Search for the cell housing the specified text and yield its [x, y] center coordinate. 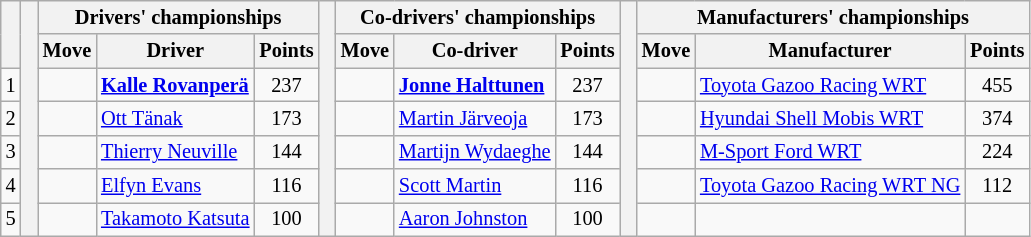
Aaron Johnston [475, 219]
Manufacturer [830, 51]
Co-driver [475, 51]
1 [11, 85]
4 [11, 186]
Elfyn Evans [175, 186]
Takamoto Katsuta [175, 219]
Jonne Halttunen [475, 85]
374 [997, 118]
Martin Järveoja [475, 118]
M-Sport Ford WRT [830, 152]
Hyundai Shell Mobis WRT [830, 118]
Co-drivers' championships [478, 17]
Martijn Wydaeghe [475, 152]
Ott Tänak [175, 118]
Drivers' championships [178, 17]
Scott Martin [475, 186]
Manufacturers' championships [834, 17]
455 [997, 85]
Toyota Gazoo Racing WRT NG [830, 186]
Toyota Gazoo Racing WRT [830, 85]
112 [997, 186]
Driver [175, 51]
224 [997, 152]
Thierry Neuville [175, 152]
Kalle Rovanperä [175, 85]
2 [11, 118]
3 [11, 152]
5 [11, 219]
